Identify which cell holds the provided text, then report its [x, y] central coordinate. 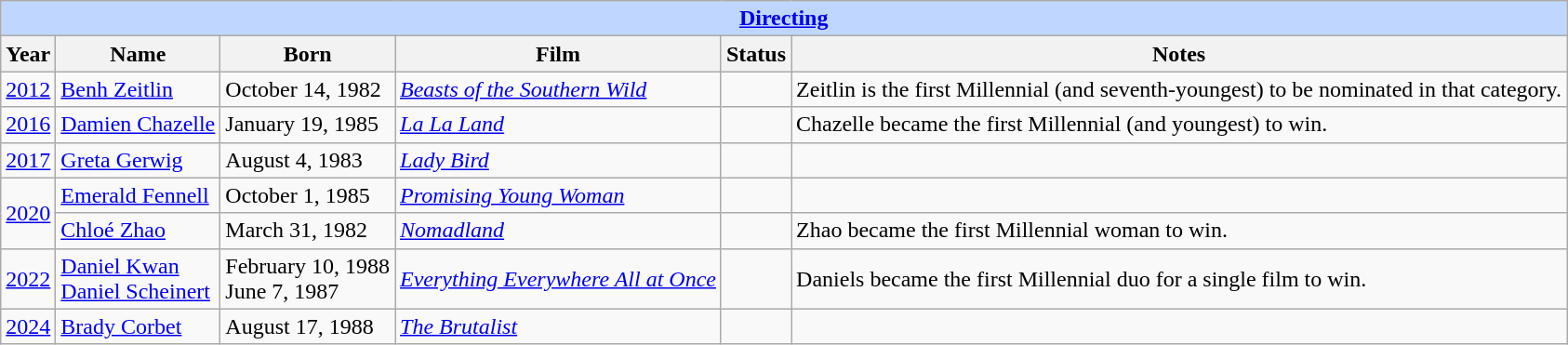
Daniels became the first Millennial duo for a single film to win. [1179, 279]
August 4, 1983 [308, 160]
October 14, 1982 [308, 89]
Zhao became the first Millennial woman to win. [1179, 231]
Chazelle became the first Millennial (and youngest) to win. [1179, 125]
2024 [28, 326]
Born [308, 54]
Name [138, 54]
Benh Zeitlin [138, 89]
Greta Gerwig [138, 160]
Damien Chazelle [138, 125]
January 19, 1985 [308, 125]
February 10, 1988June 7, 1987 [308, 279]
October 1, 1985 [308, 195]
Year [28, 54]
2016 [28, 125]
March 31, 1982 [308, 231]
Lady Bird [558, 160]
Daniel KwanDaniel Scheinert [138, 279]
Nomadland [558, 231]
Promising Young Woman [558, 195]
Beasts of the Southern Wild [558, 89]
2020 [28, 213]
August 17, 1988 [308, 326]
2012 [28, 89]
Brady Corbet [138, 326]
Chloé Zhao [138, 231]
2022 [28, 279]
Everything Everywhere All at Once [558, 279]
Directing [784, 19]
Film [558, 54]
Zeitlin is the first Millennial (and seventh-youngest) to be nominated in that category. [1179, 89]
Notes [1179, 54]
La La Land [558, 125]
Status [755, 54]
2017 [28, 160]
The Brutalist [558, 326]
Emerald Fennell [138, 195]
